Extract the [X, Y] coordinate from the center of the cell holding the provided text.  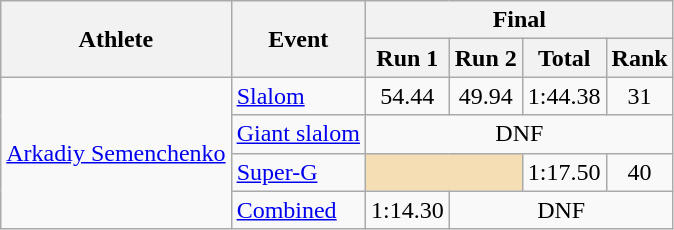
Combined [298, 210]
Athlete [116, 39]
Total [564, 58]
Arkadiy Semenchenko [116, 153]
Run 2 [486, 58]
40 [640, 172]
49.94 [486, 96]
Rank [640, 58]
Event [298, 39]
1:44.38 [564, 96]
Final [519, 20]
Run 1 [407, 58]
54.44 [407, 96]
1:17.50 [564, 172]
Giant slalom [298, 134]
Slalom [298, 96]
Super-G [298, 172]
1:14.30 [407, 210]
31 [640, 96]
